Identify which cell holds the provided text, then report its (x, y) central coordinate. 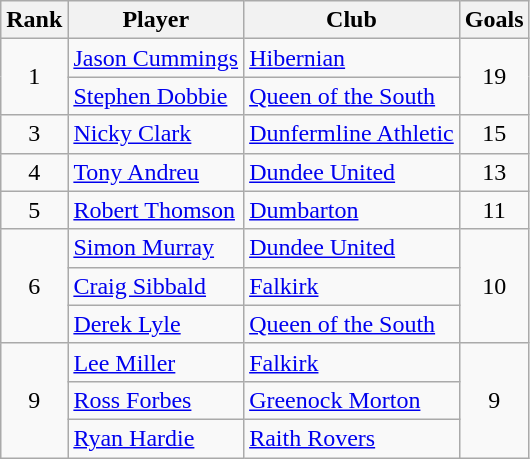
Greenock Morton (352, 400)
11 (494, 210)
Dumbarton (352, 210)
Ryan Hardie (156, 438)
15 (494, 134)
Craig Sibbald (156, 286)
Club (352, 20)
Lee Miller (156, 362)
1 (34, 77)
3 (34, 134)
Goals (494, 20)
4 (34, 172)
Ross Forbes (156, 400)
Derek Lyle (156, 324)
Dunfermline Athletic (352, 134)
19 (494, 77)
Rank (34, 20)
Nicky Clark (156, 134)
Tony Andreu (156, 172)
Player (156, 20)
10 (494, 286)
Robert Thomson (156, 210)
Jason Cummings (156, 58)
Simon Murray (156, 248)
5 (34, 210)
6 (34, 286)
13 (494, 172)
Hibernian (352, 58)
Stephen Dobbie (156, 96)
Raith Rovers (352, 438)
